Search for the cell housing the specified text and yield its (x, y) center coordinate. 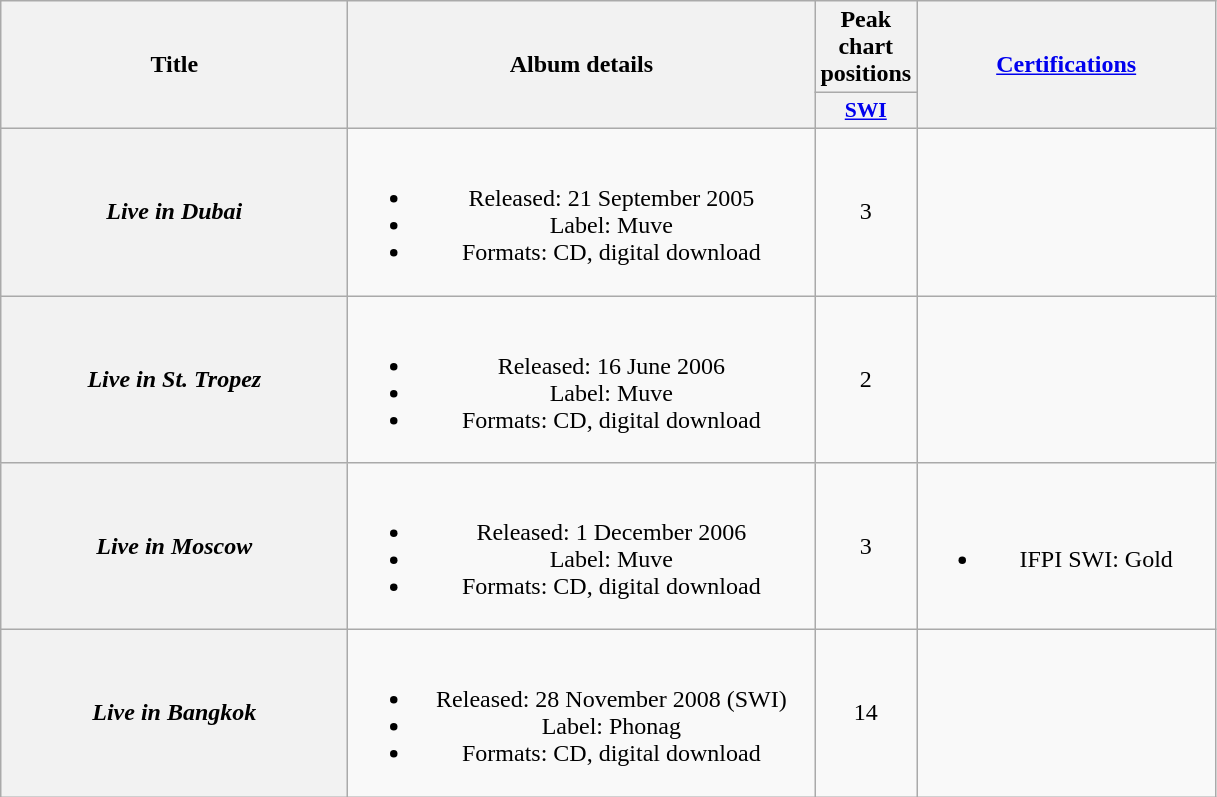
Title (174, 65)
Released: 16 June 2006Label: MuveFormats: CD, digital download (582, 380)
2 (866, 380)
SWI (866, 111)
Released: 21 September 2005Label: MuveFormats: CD, digital download (582, 212)
Live in St. Tropez (174, 380)
IFPI SWI: Gold (1066, 546)
Live in Bangkok (174, 714)
Album details (582, 65)
Released: 1 December 2006Label: MuveFormats: CD, digital download (582, 546)
Live in Dubai (174, 212)
14 (866, 714)
Live in Moscow (174, 546)
Released: 28 November 2008 (SWI)Label: PhonagFormats: CD, digital download (582, 714)
Certifications (1066, 65)
Peak chart positions (866, 47)
